Return the [X, Y] coordinate for the center point of the cell that contains the specified text.  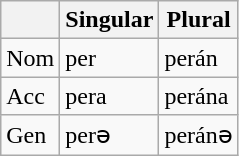
pera [110, 96]
peránə [198, 135]
Nom [30, 58]
Gen [30, 135]
perána [198, 96]
Plural [198, 20]
per [110, 58]
perə [110, 135]
Singular [110, 20]
perán [198, 58]
Acc [30, 96]
